Return the [X, Y] coordinate for the center point of the cell that contains the specified text.  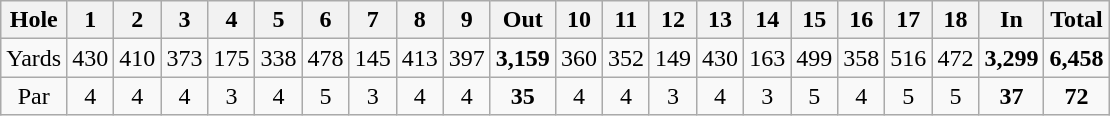
7 [372, 20]
13 [720, 20]
18 [956, 20]
352 [626, 58]
16 [862, 20]
72 [1076, 96]
35 [522, 96]
In [1012, 20]
397 [466, 58]
413 [420, 58]
145 [372, 58]
17 [908, 20]
2 [138, 20]
8 [420, 20]
Total [1076, 20]
11 [626, 20]
Hole [34, 20]
338 [278, 58]
10 [578, 20]
175 [232, 58]
478 [326, 58]
163 [768, 58]
3,299 [1012, 58]
12 [672, 20]
360 [578, 58]
Par [34, 96]
Out [522, 20]
410 [138, 58]
3,159 [522, 58]
15 [814, 20]
14 [768, 20]
9 [466, 20]
37 [1012, 96]
358 [862, 58]
6,458 [1076, 58]
1 [90, 20]
149 [672, 58]
373 [184, 58]
6 [326, 20]
472 [956, 58]
516 [908, 58]
Yards [34, 58]
499 [814, 58]
